Detect which cell encompasses the target text, then output its [x, y] center coordinate. 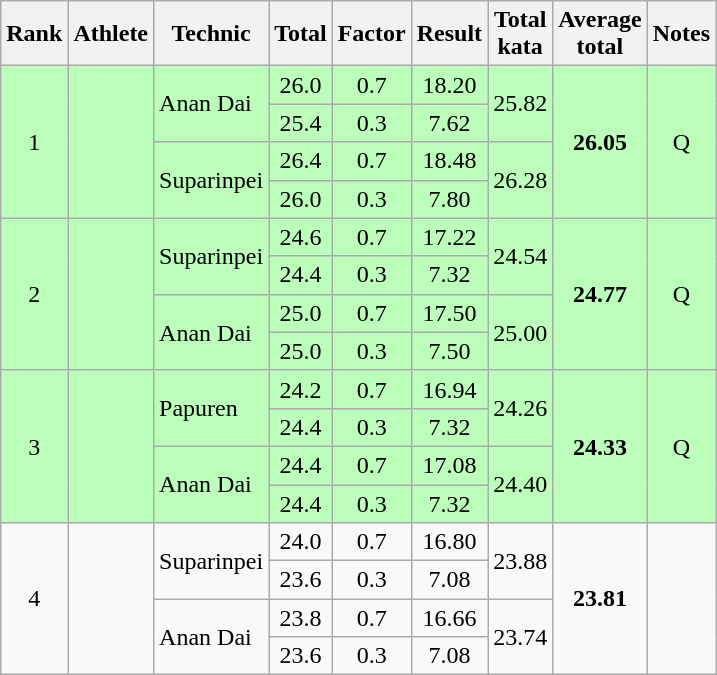
25.00 [520, 332]
Papuren [212, 408]
24.54 [520, 256]
4 [34, 599]
3 [34, 446]
7.62 [449, 123]
17.08 [449, 465]
1 [34, 142]
17.22 [449, 237]
23.8 [301, 618]
26.28 [520, 180]
25.4 [301, 123]
23.88 [520, 561]
Totalkata [520, 34]
24.2 [301, 389]
Total [301, 34]
26.4 [301, 161]
16.66 [449, 618]
Averagetotal [600, 34]
24.33 [600, 446]
24.77 [600, 294]
7.80 [449, 199]
Technic [212, 34]
Athlete [111, 34]
24.26 [520, 408]
Result [449, 34]
26.05 [600, 142]
Rank [34, 34]
23.74 [520, 637]
Notes [681, 34]
17.50 [449, 313]
24.6 [301, 237]
18.20 [449, 85]
18.48 [449, 161]
24.40 [520, 484]
25.82 [520, 104]
2 [34, 294]
7.50 [449, 351]
24.0 [301, 542]
23.81 [600, 599]
16.80 [449, 542]
Factor [372, 34]
16.94 [449, 389]
